Provide the (X, Y) coordinate of the cell's center where the given text is located.  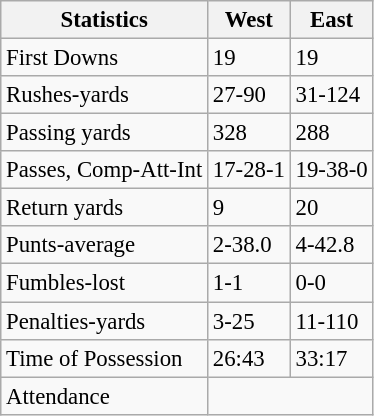
17-28-1 (250, 170)
Passing yards (104, 133)
19-38-0 (332, 170)
9 (250, 208)
31-124 (332, 95)
Statistics (104, 20)
3-25 (250, 321)
328 (250, 133)
Punts-average (104, 245)
288 (332, 133)
26:43 (250, 358)
Fumbles-lost (104, 283)
Rushes-yards (104, 95)
0-0 (332, 283)
1-1 (250, 283)
West (250, 20)
Return yards (104, 208)
4-42.8 (332, 245)
Passes, Comp-Att-Int (104, 170)
20 (332, 208)
Time of Possession (104, 358)
33:17 (332, 358)
First Downs (104, 58)
2-38.0 (250, 245)
Attendance (104, 396)
27-90 (250, 95)
Penalties-yards (104, 321)
11-110 (332, 321)
East (332, 20)
